Capture the cell that displays the provided text and extract its [X, Y] central coordinate. 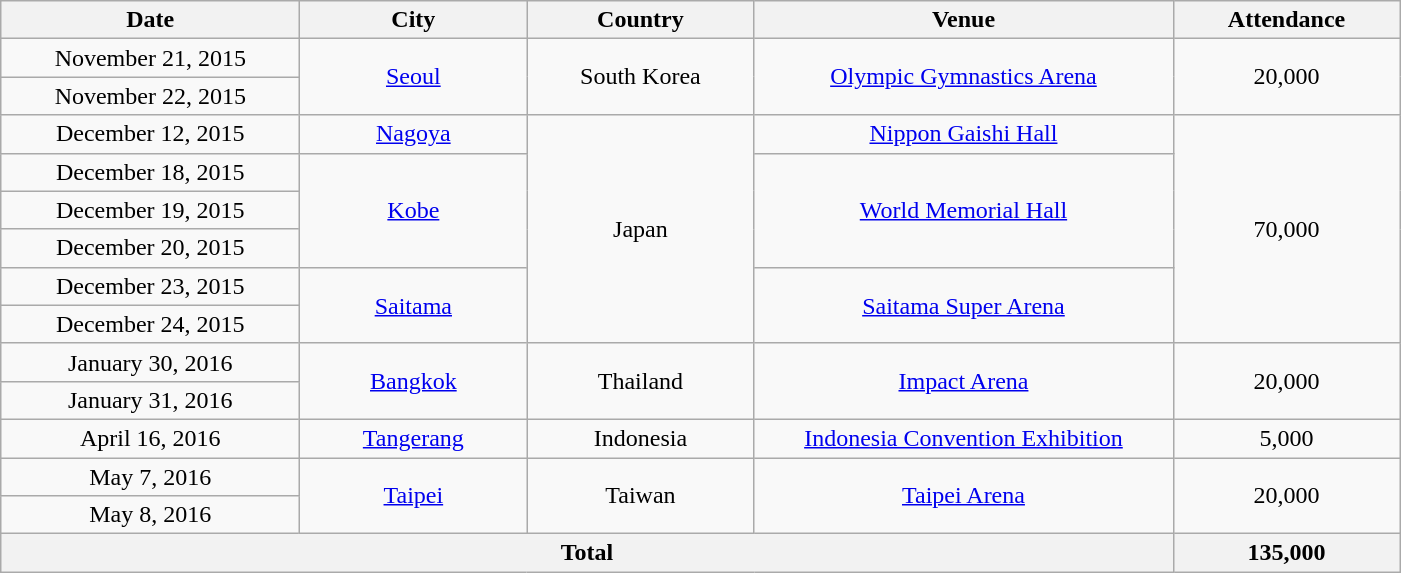
5,000 [1286, 438]
Total [587, 553]
World Memorial Hall [964, 210]
Saitama Super Arena [964, 305]
December 18, 2015 [150, 172]
Impact Arena [964, 381]
Nagoya [414, 134]
January 31, 2016 [150, 400]
Olympic Gymnastics Arena [964, 77]
Date [150, 20]
Thailand [640, 381]
May 7, 2016 [150, 477]
December 12, 2015 [150, 134]
Japan [640, 229]
Bangkok [414, 381]
Tangerang [414, 438]
70,000 [1286, 229]
April 16, 2016 [150, 438]
South Korea [640, 77]
Taiwan [640, 496]
Saitama [414, 305]
December 24, 2015 [150, 324]
Country [640, 20]
Taipei Arena [964, 496]
Indonesia [640, 438]
December 20, 2015 [150, 248]
City [414, 20]
May 8, 2016 [150, 515]
November 22, 2015 [150, 96]
Attendance [1286, 20]
Venue [964, 20]
135,000 [1286, 553]
Indonesia Convention Exhibition [964, 438]
December 23, 2015 [150, 286]
Nippon Gaishi Hall [964, 134]
December 19, 2015 [150, 210]
Taipei [414, 496]
November 21, 2015 [150, 58]
January 30, 2016 [150, 362]
Kobe [414, 210]
Seoul [414, 77]
